Capture the cell that displays the provided text and extract its [X, Y] central coordinate. 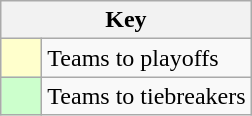
Teams to playoffs [146, 58]
Key [126, 20]
Teams to tiebreakers [146, 96]
